Extract the (x, y) coordinate from the center of the cell holding the provided text.  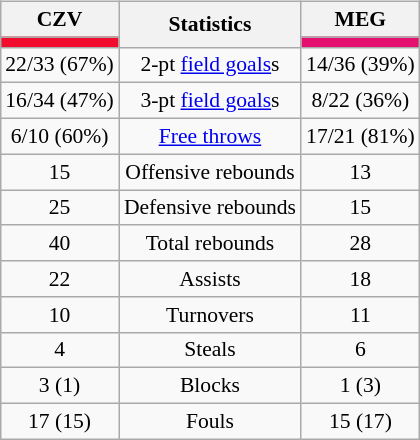
17/21 (81%) (360, 136)
18 (360, 279)
6 (360, 350)
28 (360, 243)
4 (60, 350)
Statistics (210, 24)
22 (60, 279)
10 (60, 314)
Fouls (210, 421)
3 (1) (60, 386)
Total rebounds (210, 243)
3-pt field goalss (210, 101)
Defensive rebounds (210, 208)
8/22 (36%) (360, 101)
6/10 (60%) (60, 136)
Assists (210, 279)
Blocks (210, 386)
CZV (60, 19)
13 (360, 172)
16/34 (47%) (60, 101)
1 (3) (360, 386)
Free throws (210, 136)
Steals (210, 350)
17 (15) (60, 421)
22/33 (67%) (60, 65)
14/36 (39%) (360, 65)
11 (360, 314)
Turnovers (210, 314)
MEG (360, 19)
2-pt field goalss (210, 65)
25 (60, 208)
15 (17) (360, 421)
40 (60, 243)
Offensive rebounds (210, 172)
